Provide the [x, y] coordinate of the cell's center where the given text is located.  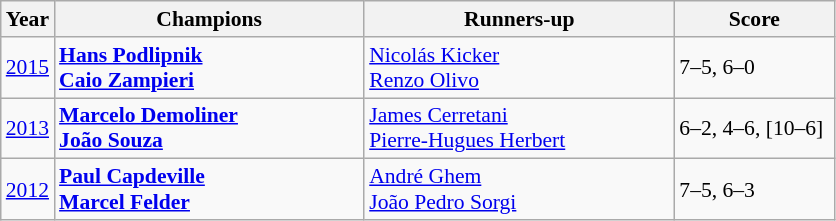
Paul Capdeville Marcel Felder [209, 190]
Marcelo Demoliner João Souza [209, 128]
Year [28, 19]
Champions [209, 19]
7–5, 6–0 [754, 68]
2012 [28, 190]
6–2, 4–6, [10–6] [754, 128]
James Cerretani Pierre-Hugues Herbert [519, 128]
2013 [28, 128]
André Ghem João Pedro Sorgi [519, 190]
2015 [28, 68]
Nicolás Kicker Renzo Olivo [519, 68]
7–5, 6–3 [754, 190]
Score [754, 19]
Runners-up [519, 19]
Hans Podlipnik Caio Zampieri [209, 68]
